Output the (X, Y) coordinate of the center of the cell containing the given text.  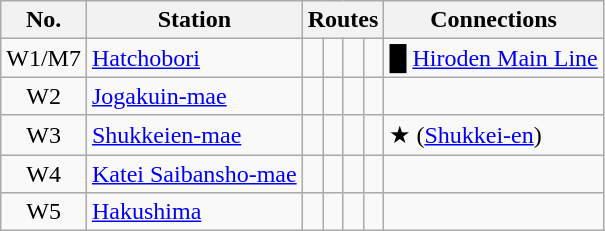
No. (44, 20)
W4 (44, 173)
Hatchobori (194, 58)
Shukkeien-mae (194, 135)
Station (194, 20)
W5 (44, 212)
Routes (343, 20)
Hakushima (194, 212)
W3 (44, 135)
W1/M7 (44, 58)
█ Hiroden Main Line (494, 58)
Connections (494, 20)
Katei Saibansho-mae (194, 173)
Jogakuin-mae (194, 96)
★ (Shukkei-en) (494, 135)
W2 (44, 96)
